Scan for the cell matching the given text and deliver its [x, y] coordinate at center. 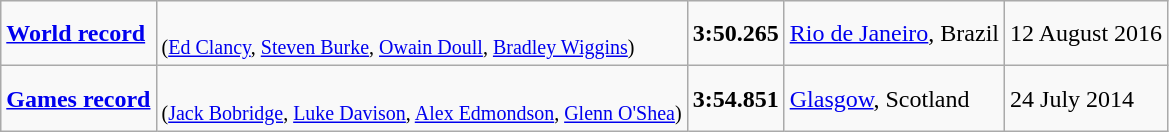
Games record [78, 98]
Rio de Janeiro, Brazil [894, 34]
3:54.851 [736, 98]
Glasgow, Scotland [894, 98]
World record [78, 34]
3:50.265 [736, 34]
(Jack Bobridge, Luke Davison, Alex Edmondson, Glenn O'Shea) [422, 98]
24 July 2014 [1086, 98]
12 August 2016 [1086, 34]
(Ed Clancy, Steven Burke, Owain Doull, Bradley Wiggins) [422, 34]
